Extract the (X, Y) coordinate from the center of the cell holding the provided text.  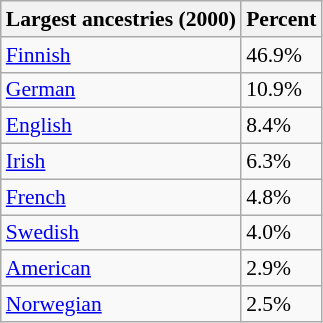
8.4% (281, 126)
10.9% (281, 90)
46.9% (281, 55)
French (121, 197)
2.9% (281, 269)
German (121, 90)
Norwegian (121, 304)
4.0% (281, 233)
Percent (281, 19)
American (121, 269)
Largest ancestries (2000) (121, 19)
6.3% (281, 162)
Finnish (121, 55)
2.5% (281, 304)
Swedish (121, 233)
Irish (121, 162)
4.8% (281, 197)
English (121, 126)
